Find where the given text appears and provide that cell's center as (X, Y) coordinate. 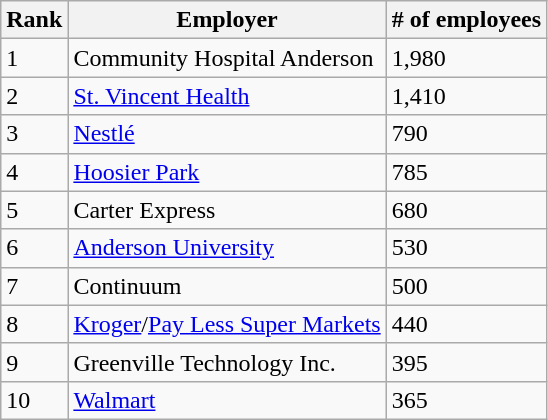
440 (466, 324)
7 (34, 286)
530 (466, 248)
Kroger/Pay Less Super Markets (227, 324)
St. Vincent Health (227, 96)
Hoosier Park (227, 172)
680 (466, 210)
Anderson University (227, 248)
1 (34, 58)
# of employees (466, 20)
4 (34, 172)
Carter Express (227, 210)
10 (34, 400)
2 (34, 96)
Community Hospital Anderson (227, 58)
9 (34, 362)
Greenville Technology Inc. (227, 362)
395 (466, 362)
785 (466, 172)
5 (34, 210)
1,980 (466, 58)
1,410 (466, 96)
Employer (227, 20)
Rank (34, 20)
Continuum (227, 286)
500 (466, 286)
790 (466, 134)
Walmart (227, 400)
365 (466, 400)
3 (34, 134)
6 (34, 248)
8 (34, 324)
Nestlé (227, 134)
